Return [x, y] of the center of cell containing provided text 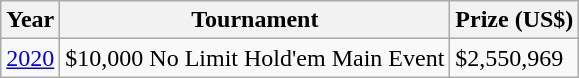
Tournament [255, 20]
Prize (US$) [514, 20]
$10,000 No Limit Hold'em Main Event [255, 58]
$2,550,969 [514, 58]
Year [30, 20]
2020 [30, 58]
